Detect which cell encompasses the target text, then output its (X, Y) center coordinate. 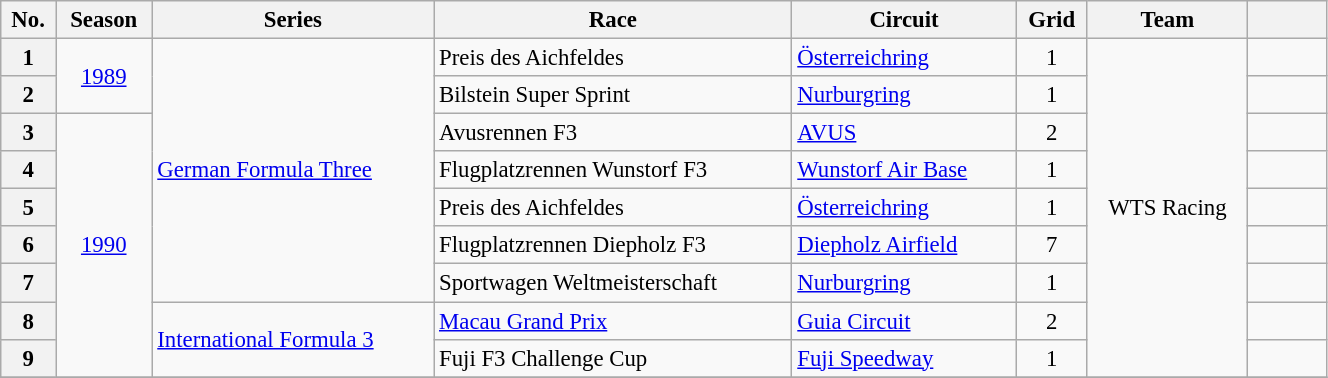
Season (104, 20)
3 (28, 133)
Flugplatzrennen Wunstorf F3 (613, 170)
WTS Racing (1167, 208)
Fuji F3 Challenge Cup (613, 358)
Race (613, 20)
1989 (104, 76)
Grid (1052, 20)
No. (28, 20)
4 (28, 170)
Flugplatzrennen Diepholz F3 (613, 245)
8 (28, 321)
Series (293, 20)
5 (28, 208)
AVUS (904, 133)
German Formula Three (293, 170)
6 (28, 245)
Diepholz Airfield (904, 245)
Wunstorf Air Base (904, 170)
Avusrennen F3 (613, 133)
Sportwagen Weltmeisterschaft (613, 283)
9 (28, 358)
Fuji Speedway (904, 358)
Team (1167, 20)
Macau Grand Prix (613, 321)
International Formula 3 (293, 340)
Circuit (904, 20)
1990 (104, 246)
Bilstein Super Sprint (613, 95)
Guia Circuit (904, 321)
